For the text-containing cell, return its midpoint in (X, Y) coordinate format. 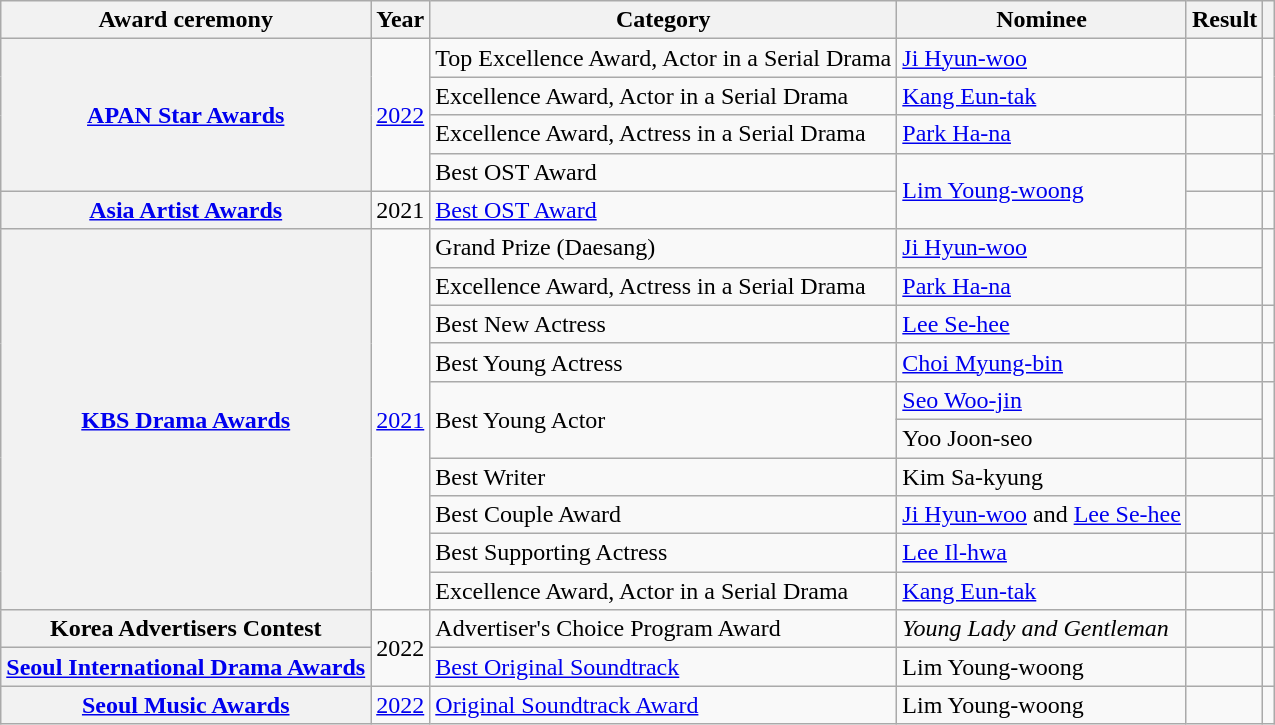
Category (664, 20)
Ji Hyun-woo and Lee Se-hee (1042, 515)
Best Young Actor (664, 419)
Seoul International Drama Awards (186, 667)
Best Supporting Actress (664, 553)
Best Young Actress (664, 362)
Year (400, 20)
Result (1224, 20)
Asia Artist Awards (186, 210)
Seo Woo-jin (1042, 400)
Grand Prize (Daesang) (664, 248)
Best New Actress (664, 324)
Lee Il-hwa (1042, 553)
Advertiser's Choice Program Award (664, 629)
APAN Star Awards (186, 115)
Choi Myung-bin (1042, 362)
Lee Se-hee (1042, 324)
Award ceremony (186, 20)
Nominee (1042, 20)
Original Soundtrack Award (664, 705)
Best Original Soundtrack (664, 667)
Best Writer (664, 477)
Seoul Music Awards (186, 705)
Best Couple Award (664, 515)
Yoo Joon-seo (1042, 438)
Kim Sa-kyung (1042, 477)
Young Lady and Gentleman (1042, 629)
Top Excellence Award, Actor in a Serial Drama (664, 58)
Korea Advertisers Contest (186, 629)
KBS Drama Awards (186, 420)
